Detect which cell encompasses the target text, then output its (x, y) center coordinate. 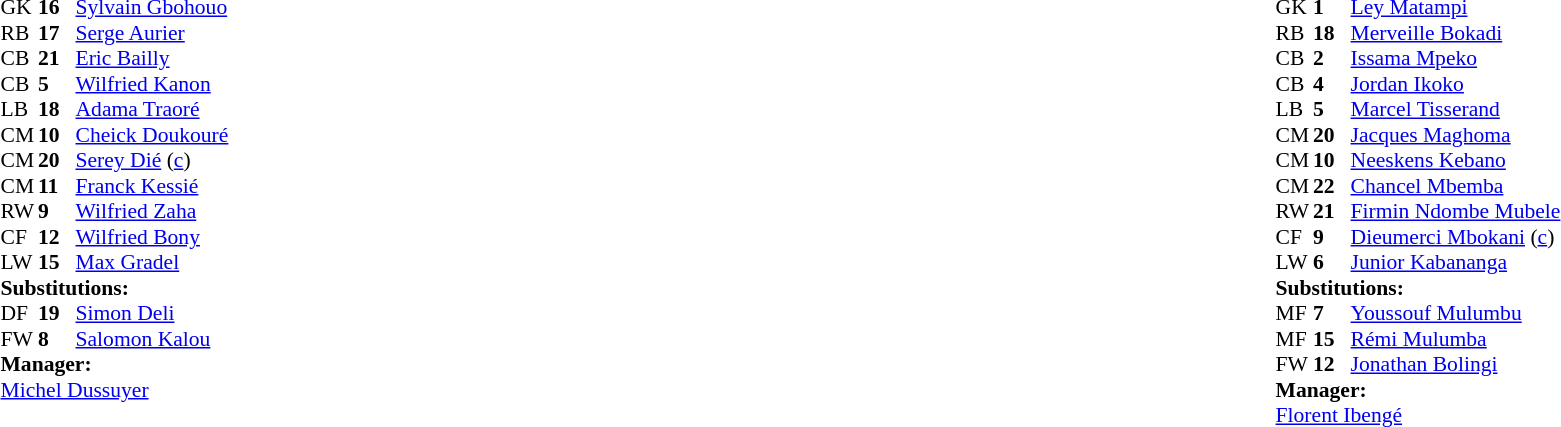
Simon Deli (152, 313)
Issama Mpeko (1456, 59)
Chancel Mbemba (1456, 186)
19 (57, 313)
Youssouf Mulumbu (1456, 313)
DF (19, 313)
Cheick Doukouré (152, 135)
Wilfried Bony (152, 237)
Wilfried Zaha (152, 211)
Eric Bailly (152, 59)
7 (1332, 313)
Jacques Maghoma (1456, 135)
Rémi Mulumba (1456, 339)
22 (1332, 186)
Michel Dussuyer (114, 390)
Serge Aurier (152, 33)
Jordan Ikoko (1456, 84)
Franck Kessié (152, 186)
Neeskens Kebano (1456, 161)
11 (57, 186)
Marcel Tisserand (1456, 109)
8 (57, 339)
Serey Dié (c) (152, 161)
6 (1332, 263)
2 (1332, 59)
Max Gradel (152, 263)
Firmin Ndombe Mubele (1456, 211)
Jonathan Bolingi (1456, 365)
Adama Traoré (152, 109)
Wilfried Kanon (152, 84)
Salomon Kalou (152, 339)
Junior Kabananga (1456, 263)
4 (1332, 84)
17 (57, 33)
Dieumerci Mbokani (c) (1456, 237)
Merveille Bokadi (1456, 33)
